Return (X, Y) of the center of cell containing provided text 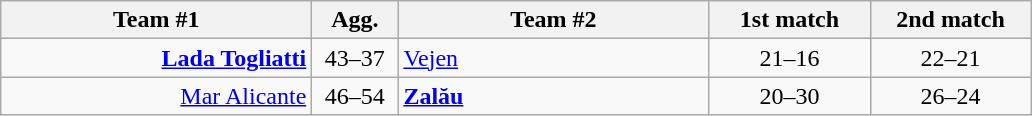
2nd match (950, 20)
Agg. (355, 20)
20–30 (790, 96)
Vejen (554, 58)
Zalău (554, 96)
26–24 (950, 96)
22–21 (950, 58)
Lada Togliatti (156, 58)
Team #1 (156, 20)
Mar Alicante (156, 96)
Team #2 (554, 20)
1st match (790, 20)
43–37 (355, 58)
21–16 (790, 58)
46–54 (355, 96)
